Extract the (X, Y) coordinate from the center of the cell holding the provided text.  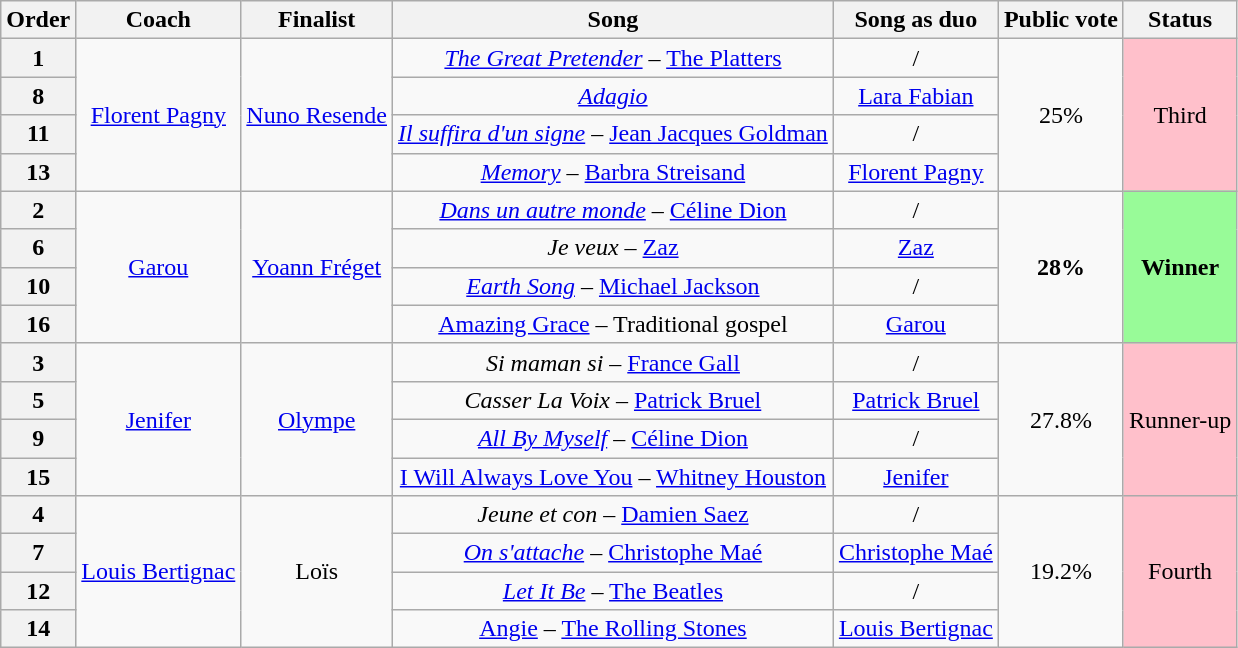
Memory – Barbra Streisand (614, 172)
Patrick Bruel (916, 400)
Third (1180, 115)
Finalist (317, 20)
Christophe Maé (916, 553)
Nuno Resende (317, 115)
Si maman si – France Gall (614, 362)
5 (38, 400)
Dans un autre monde – Céline Dion (614, 210)
Public vote (1060, 20)
8 (38, 96)
Yoann Fréget (317, 267)
11 (38, 134)
Angie – The Rolling Stones (614, 629)
16 (38, 324)
Let It Be – The Beatles (614, 591)
Amazing Grace – Traditional gospel (614, 324)
Il suffira d'un signe – Jean Jacques Goldman (614, 134)
10 (38, 286)
27.8% (1060, 419)
Adagio (614, 96)
3 (38, 362)
Olympe (317, 419)
On s'attache – Christophe Maé (614, 553)
25% (1060, 115)
Zaz (916, 248)
The Great Pretender – The Platters (614, 58)
Casser La Voix – Patrick Bruel (614, 400)
Winner (1180, 267)
6 (38, 248)
14 (38, 629)
2 (38, 210)
28% (1060, 267)
Fourth (1180, 572)
Loïs (317, 572)
Coach (158, 20)
7 (38, 553)
I Will Always Love You – Whitney Houston (614, 477)
Jeune et con – Damien Saez (614, 515)
15 (38, 477)
Order (38, 20)
12 (38, 591)
1 (38, 58)
Je veux – Zaz (614, 248)
Song (614, 20)
9 (38, 438)
Lara Fabian (916, 96)
4 (38, 515)
Runner-up (1180, 419)
Status (1180, 20)
Song as duo (916, 20)
19.2% (1060, 572)
13 (38, 172)
All By Myself – Céline Dion (614, 438)
Earth Song – Michael Jackson (614, 286)
